Search for the cell housing the specified text and yield its (x, y) center coordinate. 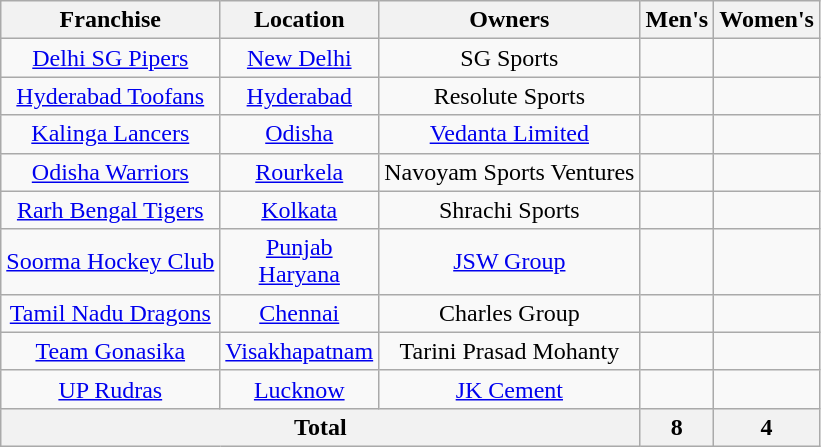
Tarini Prasad Mohanty (510, 351)
Shrachi Sports (510, 210)
4 (767, 427)
Tamil Nadu Dragons (110, 313)
New Delhi (300, 58)
Women's (767, 20)
JSW Group (510, 262)
Kalinga Lancers (110, 134)
Visakhapatnam (300, 351)
Resolute Sports (510, 96)
Vedanta Limited (510, 134)
Total (320, 427)
PunjabHaryana (300, 262)
Charles Group (510, 313)
UP Rudras (110, 389)
Franchise (110, 20)
Delhi SG Pipers (110, 58)
Hyderabad Toofans (110, 96)
Rarh Bengal Tigers (110, 210)
Hyderabad (300, 96)
SG Sports (510, 58)
Lucknow (300, 389)
Team Gonasika (110, 351)
Soorma Hockey Club (110, 262)
Odisha Warriors (110, 172)
Men's (677, 20)
Owners (510, 20)
Location (300, 20)
Chennai (300, 313)
8 (677, 427)
JK Cement (510, 389)
Odisha (300, 134)
Kolkata (300, 210)
Navoyam Sports Ventures (510, 172)
Rourkela (300, 172)
